Output the [x, y] coordinate of the center of the cell containing the given text.  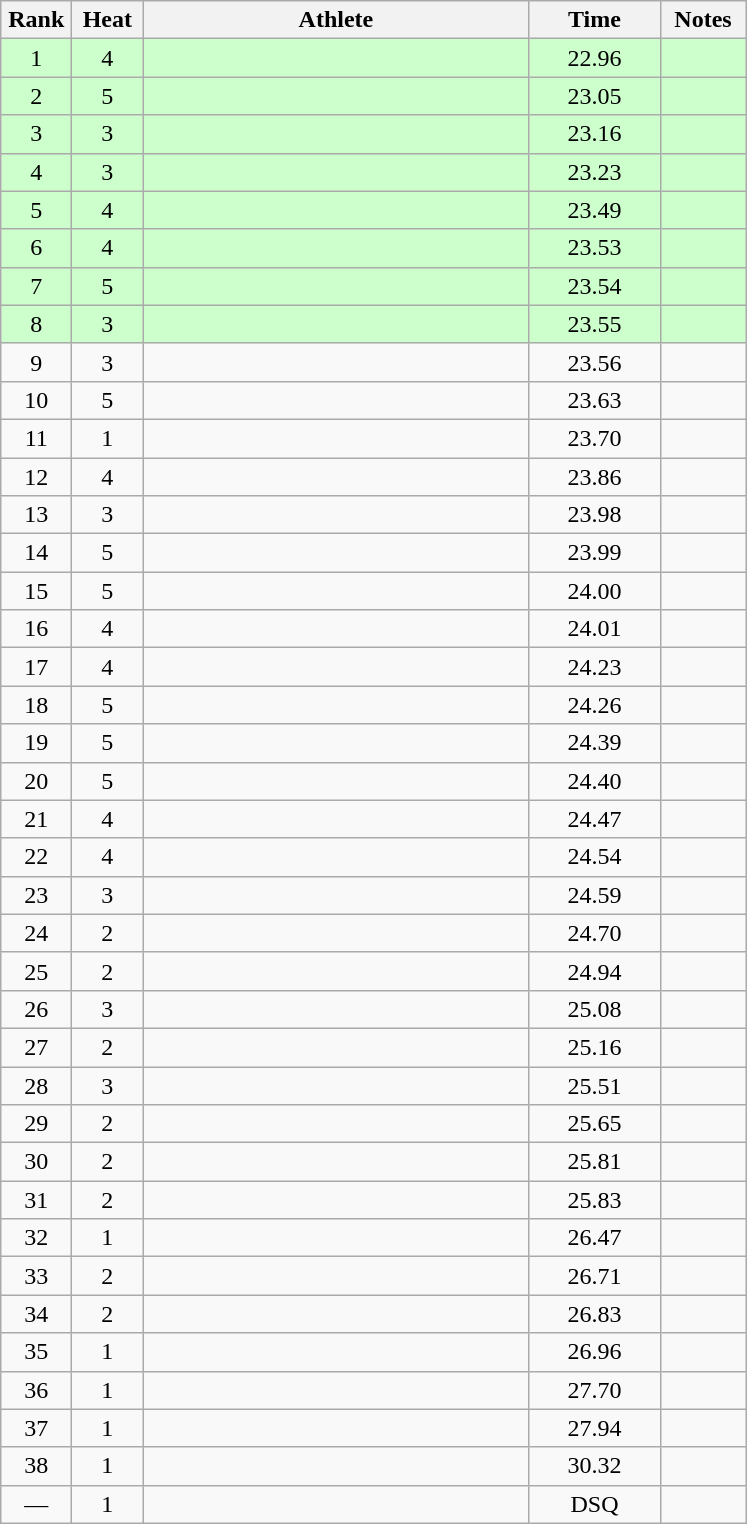
23.86 [594, 477]
6 [36, 248]
23.53 [594, 248]
31 [36, 1200]
24.70 [594, 933]
33 [36, 1276]
23.16 [594, 134]
26.96 [594, 1352]
25.51 [594, 1085]
36 [36, 1390]
23.49 [594, 210]
14 [36, 553]
25 [36, 971]
12 [36, 477]
23.05 [594, 96]
Time [594, 20]
32 [36, 1238]
Heat [108, 20]
23.54 [594, 286]
Notes [703, 20]
26.83 [594, 1314]
DSQ [594, 1504]
35 [36, 1352]
23.23 [594, 172]
Athlete [336, 20]
27 [36, 1047]
24.01 [594, 629]
17 [36, 667]
16 [36, 629]
24.00 [594, 591]
23.70 [594, 438]
24.40 [594, 781]
28 [36, 1085]
Rank [36, 20]
27.70 [594, 1390]
34 [36, 1314]
24.39 [594, 743]
25.65 [594, 1124]
23 [36, 895]
30 [36, 1162]
26 [36, 1009]
19 [36, 743]
23.55 [594, 324]
— [36, 1504]
24.59 [594, 895]
22 [36, 857]
23.99 [594, 553]
29 [36, 1124]
10 [36, 400]
38 [36, 1466]
25.16 [594, 1047]
7 [36, 286]
23.63 [594, 400]
15 [36, 591]
26.71 [594, 1276]
24.54 [594, 857]
24 [36, 933]
37 [36, 1428]
24.26 [594, 705]
30.32 [594, 1466]
9 [36, 362]
25.08 [594, 1009]
20 [36, 781]
18 [36, 705]
24.23 [594, 667]
13 [36, 515]
22.96 [594, 58]
25.81 [594, 1162]
25.83 [594, 1200]
26.47 [594, 1238]
8 [36, 324]
11 [36, 438]
21 [36, 819]
23.98 [594, 515]
23.56 [594, 362]
27.94 [594, 1428]
24.94 [594, 971]
24.47 [594, 819]
